Determine the [X, Y] coordinate at the center of the cell enclosing the given text.  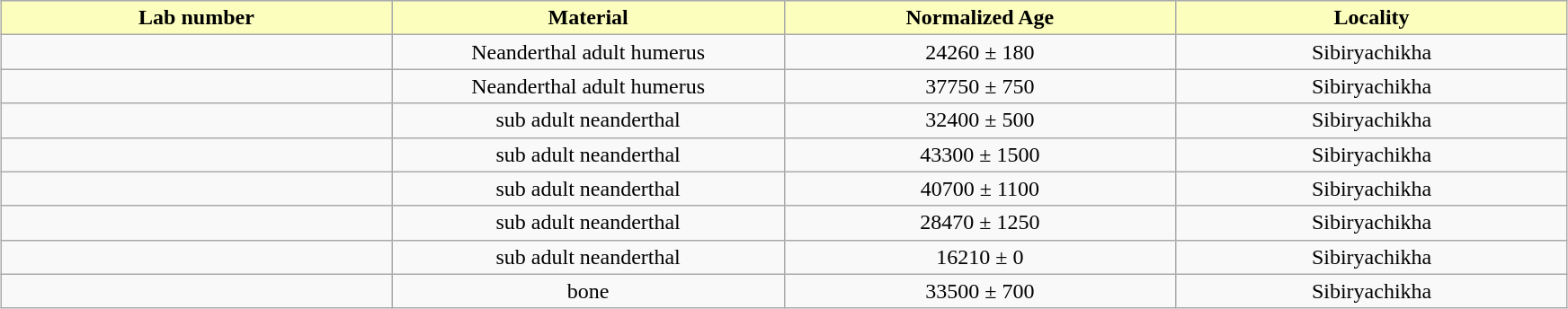
Normalized Age [980, 18]
43300 ± 1500 [980, 154]
28470 ± 1250 [980, 223]
Locality [1372, 18]
37750 ± 750 [980, 86]
40700 ± 1100 [980, 189]
Material [588, 18]
Lab number [197, 18]
32400 ± 500 [980, 120]
24260 ± 180 [980, 52]
bone [588, 291]
33500 ± 700 [980, 291]
16210 ± 0 [980, 257]
